Return (x, y) of the center of cell containing provided text 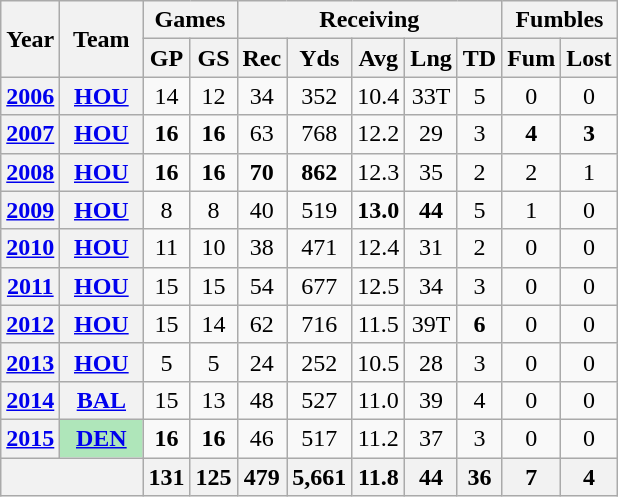
Rec (262, 58)
252 (320, 362)
10.4 (378, 96)
36 (479, 477)
125 (214, 477)
DEN (102, 438)
13 (214, 400)
12.3 (378, 172)
Lng (431, 58)
2012 (30, 324)
BAL (102, 400)
768 (320, 134)
35 (431, 172)
Fumbles (560, 20)
37 (431, 438)
40 (262, 210)
517 (320, 438)
677 (320, 286)
2010 (30, 248)
70 (262, 172)
10 (214, 248)
479 (262, 477)
33T (431, 96)
5,661 (320, 477)
2014 (30, 400)
GP (166, 58)
12.5 (378, 286)
2006 (30, 96)
Avg (378, 58)
862 (320, 172)
39T (431, 324)
62 (262, 324)
38 (262, 248)
Lost (589, 58)
11.5 (378, 324)
63 (262, 134)
11.2 (378, 438)
13.0 (378, 210)
54 (262, 286)
Yds (320, 58)
Fum (532, 58)
11.0 (378, 400)
131 (166, 477)
Team (102, 39)
Year (30, 39)
2009 (30, 210)
6 (479, 324)
716 (320, 324)
2011 (30, 286)
11 (166, 248)
7 (532, 477)
2008 (30, 172)
12.2 (378, 134)
352 (320, 96)
28 (431, 362)
471 (320, 248)
11.8 (378, 477)
39 (431, 400)
12 (214, 96)
2007 (30, 134)
Games (190, 20)
12.4 (378, 248)
46 (262, 438)
GS (214, 58)
29 (431, 134)
519 (320, 210)
TD (479, 58)
Receiving (370, 20)
31 (431, 248)
2015 (30, 438)
2013 (30, 362)
48 (262, 400)
24 (262, 362)
10.5 (378, 362)
527 (320, 400)
